Search for the cell housing the specified text and yield its [X, Y] center coordinate. 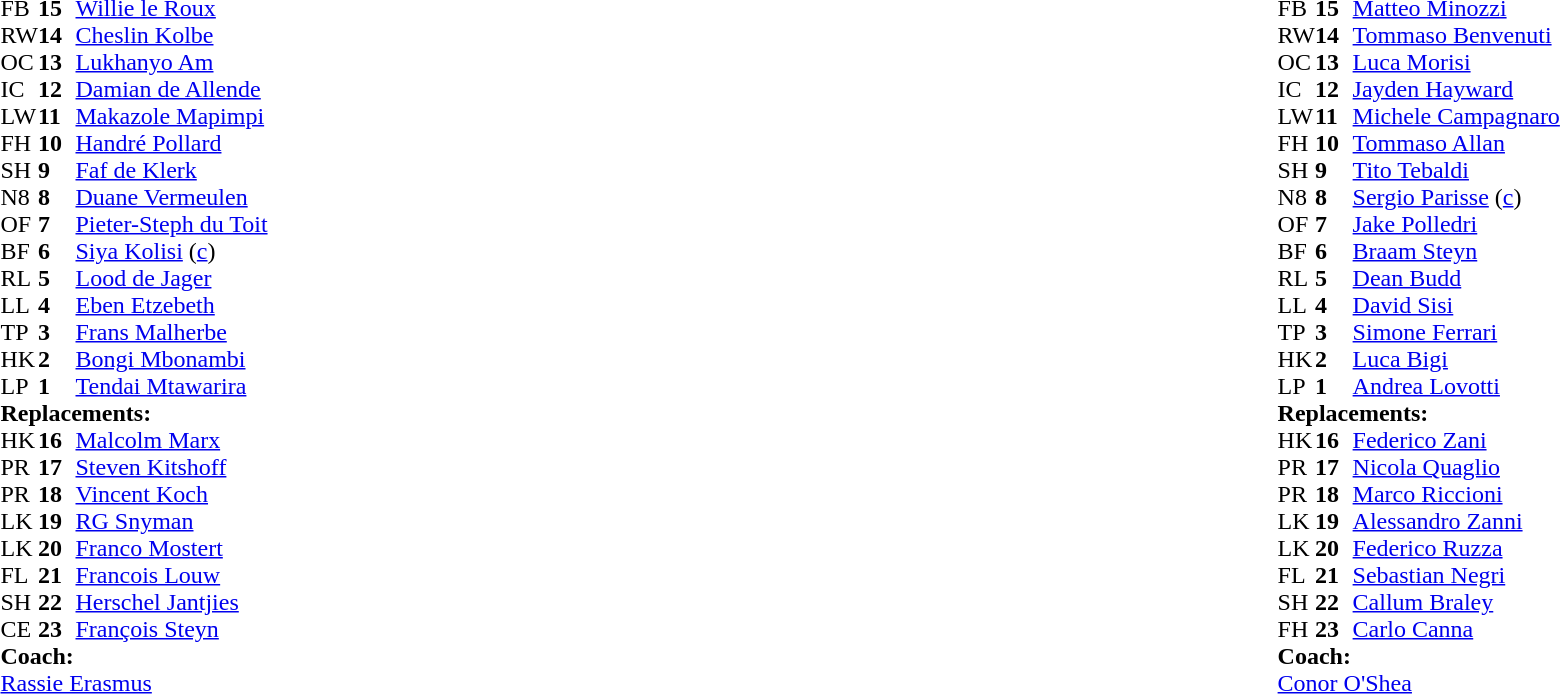
Duane Vermeulen [172, 198]
Eben Etzebeth [172, 306]
Makazole Mapimpi [172, 116]
Marco Riccioni [1456, 494]
Herschel Jantjies [172, 602]
David Sisi [1456, 306]
Michele Campagnaro [1456, 116]
Vincent Koch [172, 494]
CE [19, 630]
Lood de Jager [172, 278]
Jake Polledri [1456, 224]
Franco Mostert [172, 548]
Andrea Lovotti [1456, 386]
François Steyn [172, 630]
Faf de Klerk [172, 170]
Sebastian Negri [1456, 576]
Steven Kitshoff [172, 468]
Siya Kolisi (c) [172, 252]
Luca Bigi [1456, 360]
Dean Budd [1456, 278]
Frans Malherbe [172, 332]
Pieter-Steph du Toit [172, 224]
Tito Tebaldi [1456, 170]
Simone Ferrari [1456, 332]
Sergio Parisse (c) [1456, 198]
Federico Zani [1456, 440]
Tendai Mtawarira [172, 386]
Nicola Quaglio [1456, 468]
Carlo Canna [1456, 630]
Handré Pollard [172, 144]
Damian de Allende [172, 90]
Tommaso Allan [1456, 144]
Callum Braley [1456, 602]
Braam Steyn [1456, 252]
Malcolm Marx [172, 440]
Alessandro Zanni [1456, 522]
Cheslin Kolbe [172, 36]
Bongi Mbonambi [172, 360]
Luca Morisi [1456, 62]
Jayden Hayward [1456, 90]
Tommaso Benvenuti [1456, 36]
Lukhanyo Am [172, 62]
Federico Ruzza [1456, 548]
Francois Louw [172, 576]
RG Snyman [172, 522]
